Return the [x, y] coordinate for the center point of the cell that contains the specified text.  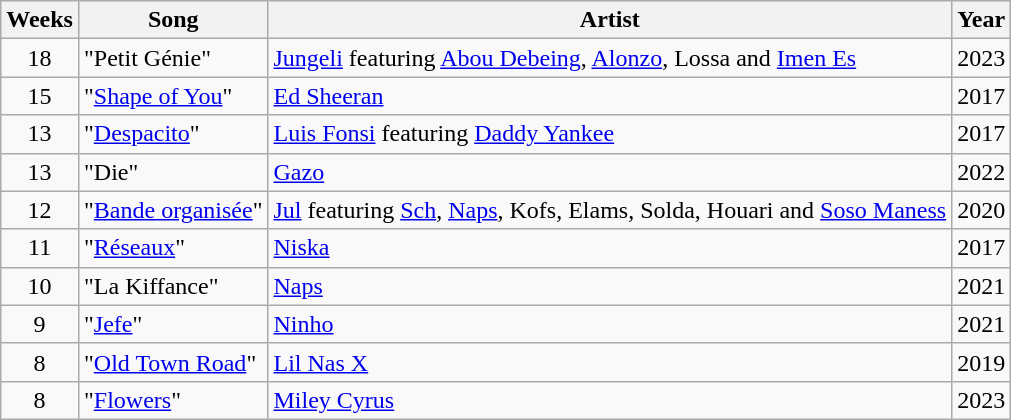
10 [40, 286]
9 [40, 324]
2020 [982, 210]
"Flowers" [172, 400]
"Petit Génie" [172, 58]
Year [982, 20]
Jungeli featuring Abou Debeing, Alonzo, Lossa and Imen Es [610, 58]
18 [40, 58]
Luis Fonsi featuring Daddy Yankee [610, 134]
"Jefe" [172, 324]
Miley Cyrus [610, 400]
"Shape of You" [172, 96]
Ed Sheeran [610, 96]
Niska [610, 248]
Gazo [610, 172]
"Réseaux" [172, 248]
Lil Nas X [610, 362]
12 [40, 210]
Weeks [40, 20]
Naps [610, 286]
2019 [982, 362]
2022 [982, 172]
Song [172, 20]
11 [40, 248]
Artist [610, 20]
Ninho [610, 324]
"Despacito" [172, 134]
"Old Town Road" [172, 362]
"La Kiffance" [172, 286]
Jul featuring Sch, Naps, Kofs, Elams, Solda, Houari and Soso Maness [610, 210]
"Bande organisée" [172, 210]
"Die" [172, 172]
15 [40, 96]
